Determine the [X, Y] coordinate at the center of the cell enclosing the given text.  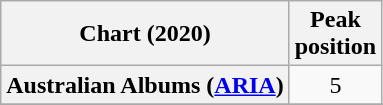
Peakposition [335, 34]
Australian Albums (ARIA) [145, 85]
5 [335, 85]
Chart (2020) [145, 34]
